Identify which cell holds the provided text, then report its (x, y) central coordinate. 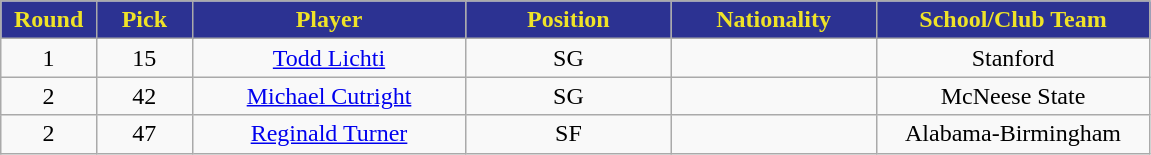
School/Club Team (1013, 20)
Position (568, 20)
15 (144, 58)
Player (329, 20)
Reginald Turner (329, 134)
Alabama-Birmingham (1013, 134)
1 (49, 58)
47 (144, 134)
Michael Cutright (329, 96)
McNeese State (1013, 96)
42 (144, 96)
Stanford (1013, 58)
Todd Lichti (329, 58)
Pick (144, 20)
Round (49, 20)
SF (568, 134)
Nationality (774, 20)
